Detect which cell encompasses the target text, then output its [X, Y] center coordinate. 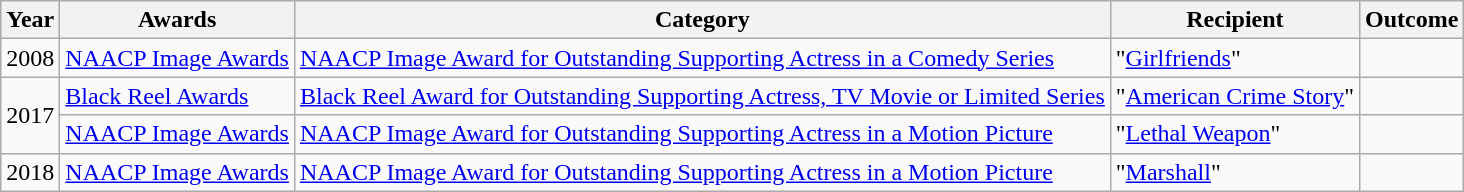
Black Reel Award for Outstanding Supporting Actress, TV Movie or Limited Series [702, 96]
Black Reel Awards [178, 96]
NAACP Image Award for Outstanding Supporting Actress in a Comedy Series [702, 58]
Outcome [1412, 20]
Awards [178, 20]
2017 [30, 115]
Recipient [1234, 20]
"Lethal Weapon" [1234, 134]
2008 [30, 58]
"American Crime Story" [1234, 96]
"Girlfriends" [1234, 58]
2018 [30, 172]
"Marshall" [1234, 172]
Category [702, 20]
Year [30, 20]
